Output the (X, Y) coordinate of the center of the cell containing the given text.  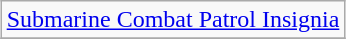
Submarine Combat Patrol Insignia (173, 20)
